Search for the cell housing the specified text and yield its (X, Y) center coordinate. 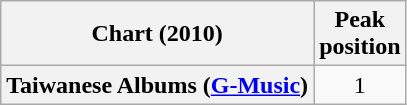
Chart (2010) (158, 34)
Peakposition (360, 34)
Taiwanese Albums (G-Music) (158, 85)
1 (360, 85)
